Identify which cell holds the provided text, then report its [x, y] central coordinate. 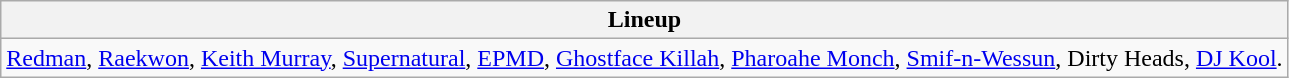
Redman, Raekwon, Keith Murray, Supernatural, EPMD, Ghostface Killah, Pharoahe Monch, Smif-n-Wessun, Dirty Heads, DJ Kool. [644, 58]
Lineup [644, 20]
